Return [X, Y] of the center of cell containing provided text 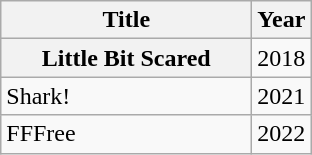
2018 [282, 58]
Year [282, 20]
Little Bit Scared [126, 58]
FFFree [126, 134]
Shark! [126, 96]
Title [126, 20]
2021 [282, 96]
2022 [282, 134]
